Return the [x, y] coordinate for the center point of the cell that contains the specified text.  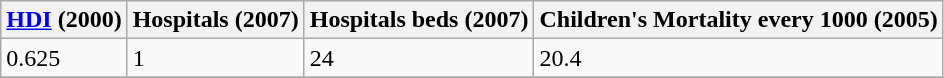
24 [419, 58]
20.4 [738, 58]
0.625 [64, 58]
Hospitals beds (2007) [419, 20]
1 [216, 58]
HDI (2000) [64, 20]
Hospitals (2007) [216, 20]
Children's Mortality every 1000 (2005) [738, 20]
